Provide the (X, Y) coordinate of the cell's center where the given text is located.  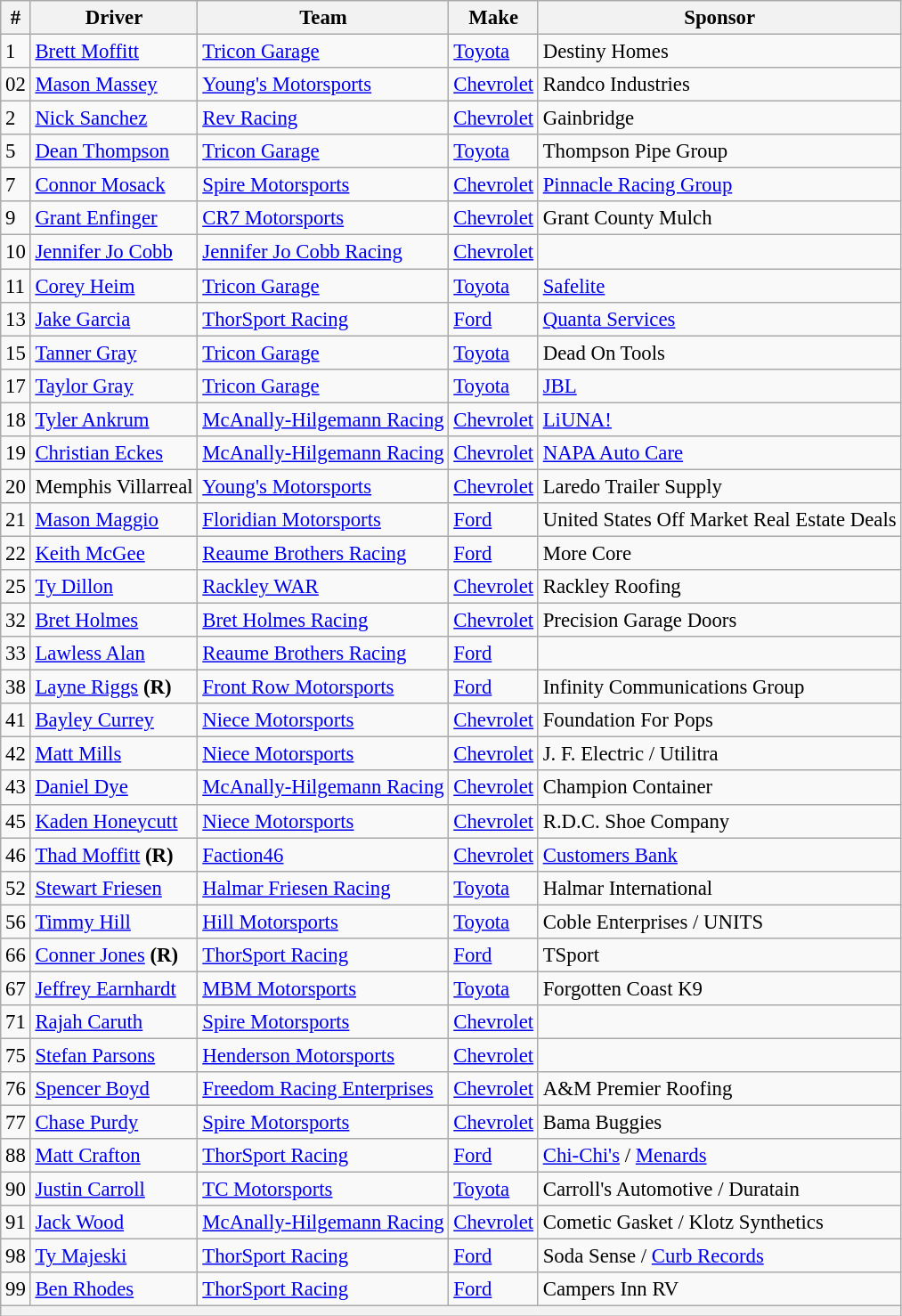
Corey Heim (114, 286)
Jennifer Jo Cobb (114, 252)
Matt Crafton (114, 1156)
Ty Majeski (114, 1256)
Rev Racing (323, 118)
Safelite (719, 286)
77 (16, 1123)
Tanner Gray (114, 353)
71 (16, 1022)
TSport (719, 955)
Team (323, 18)
Campers Inn RV (719, 1290)
Thompson Pipe Group (719, 151)
Freedom Racing Enterprises (323, 1089)
Conner Jones (R) (114, 955)
Tyler Ankrum (114, 419)
67 (16, 988)
Laredo Trailer Supply (719, 486)
Grant Enfinger (114, 218)
42 (16, 754)
Justin Carroll (114, 1190)
J. F. Electric / Utilitra (719, 754)
1 (16, 52)
Halmar Friesen Racing (323, 888)
75 (16, 1055)
11 (16, 286)
Front Row Motorsports (323, 687)
Sponsor (719, 18)
Christian Eckes (114, 453)
Lawless Alan (114, 654)
Cometic Gasket / Klotz Synthetics (719, 1223)
56 (16, 922)
Thad Moffitt (R) (114, 855)
Timmy Hill (114, 922)
25 (16, 587)
R.D.C. Shoe Company (719, 821)
Faction46 (323, 855)
Jack Wood (114, 1223)
Bama Buggies (719, 1123)
Halmar International (719, 888)
Mason Massey (114, 85)
9 (16, 218)
20 (16, 486)
5 (16, 151)
Chi-Chi's / Menards (719, 1156)
Ben Rhodes (114, 1290)
45 (16, 821)
90 (16, 1190)
99 (16, 1290)
Stewart Friesen (114, 888)
13 (16, 319)
Layne Riggs (R) (114, 687)
Foundation For Pops (719, 720)
LiUNA! (719, 419)
Kaden Honeycutt (114, 821)
98 (16, 1256)
JBL (719, 386)
Bret Holmes Racing (323, 621)
Matt Mills (114, 754)
Chase Purdy (114, 1123)
21 (16, 520)
Connor Mosack (114, 185)
Pinnacle Racing Group (719, 185)
32 (16, 621)
15 (16, 353)
19 (16, 453)
02 (16, 85)
Driver (114, 18)
Rackley Roofing (719, 587)
91 (16, 1223)
Daniel Dye (114, 788)
NAPA Auto Care (719, 453)
33 (16, 654)
Floridian Motorsports (323, 520)
Carroll's Automotive / Duratain (719, 1190)
Soda Sense / Curb Records (719, 1256)
Jeffrey Earnhardt (114, 988)
Bret Holmes (114, 621)
Stefan Parsons (114, 1055)
46 (16, 855)
Bayley Currey (114, 720)
22 (16, 553)
Jennifer Jo Cobb Racing (323, 252)
Destiny Homes (719, 52)
Ty Dillon (114, 587)
Dean Thompson (114, 151)
18 (16, 419)
Coble Enterprises / UNITS (719, 922)
Infinity Communications Group (719, 687)
10 (16, 252)
MBM Motorsports (323, 988)
Champion Container (719, 788)
Mason Maggio (114, 520)
Precision Garage Doors (719, 621)
17 (16, 386)
88 (16, 1156)
Spencer Boyd (114, 1089)
Hill Motorsports (323, 922)
Jake Garcia (114, 319)
Dead On Tools (719, 353)
Brett Moffitt (114, 52)
Customers Bank (719, 855)
Rackley WAR (323, 587)
CR7 Motorsports (323, 218)
41 (16, 720)
Gainbridge (719, 118)
Make (493, 18)
Grant County Mulch (719, 218)
More Core (719, 553)
76 (16, 1089)
52 (16, 888)
Henderson Motorsports (323, 1055)
Memphis Villarreal (114, 486)
7 (16, 185)
43 (16, 788)
TC Motorsports (323, 1190)
Randco Industries (719, 85)
United States Off Market Real Estate Deals (719, 520)
Nick Sanchez (114, 118)
Taylor Gray (114, 386)
2 (16, 118)
38 (16, 687)
Quanta Services (719, 319)
A&M Premier Roofing (719, 1089)
Forgotten Coast K9 (719, 988)
# (16, 18)
66 (16, 955)
Rajah Caruth (114, 1022)
Keith McGee (114, 553)
